Output the [X, Y] coordinate of the center of the cell containing the given text.  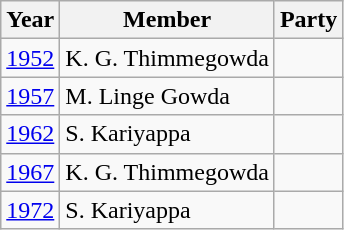
1952 [30, 58]
Member [168, 20]
1967 [30, 172]
M. Linge Gowda [168, 96]
1972 [30, 210]
Party [308, 20]
1957 [30, 96]
Year [30, 20]
1962 [30, 134]
